Extract the (X, Y) coordinate from the center of the cell holding the provided text.  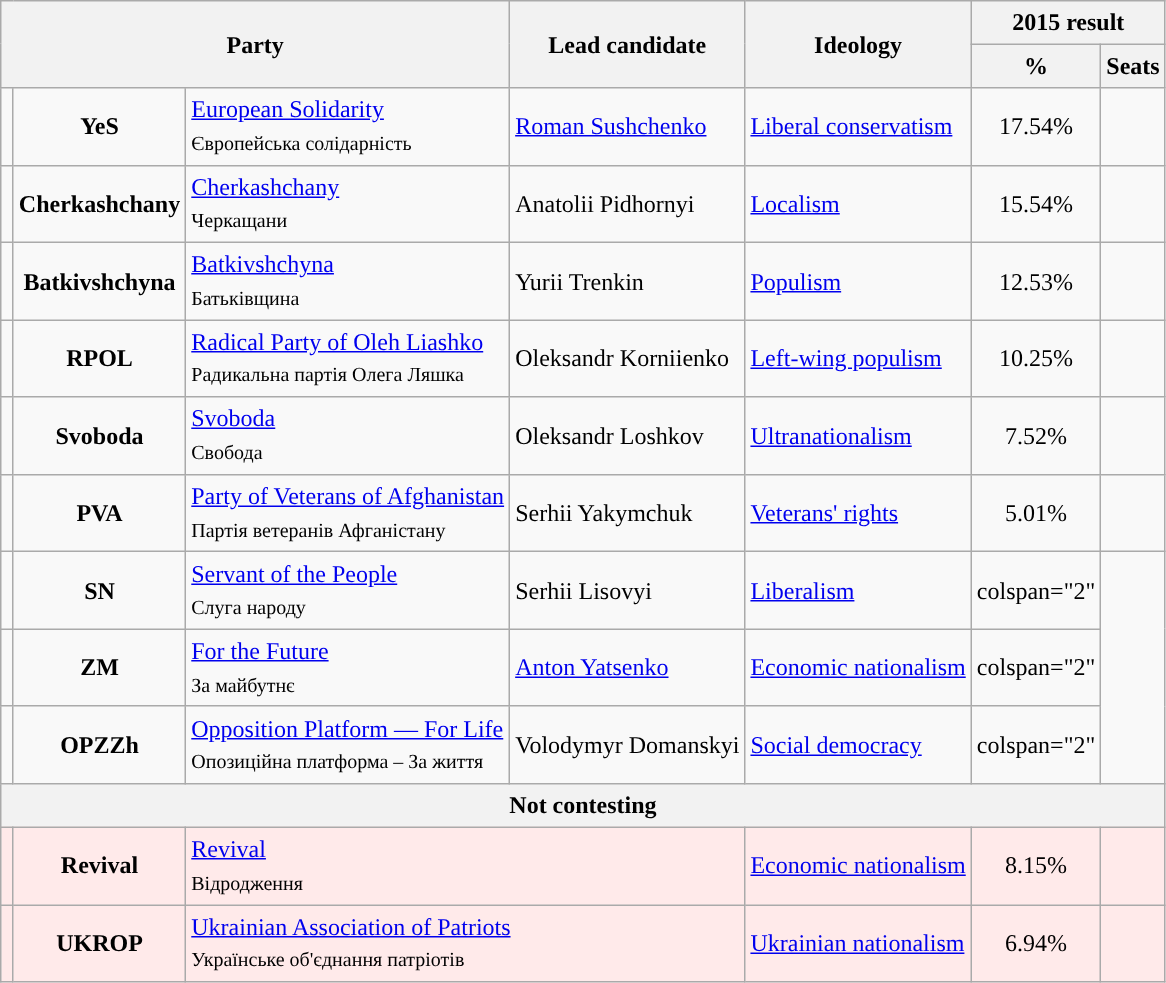
Cherkashchany (99, 204)
Anton Yatsenko (628, 668)
Lead candidate (628, 44)
Veterans' rights (858, 512)
Opposition Platform — For LifeОпозиційна платформа – За життя (348, 744)
Yurii Trenkin (628, 280)
15.54% (1036, 204)
Left-wing populism (858, 358)
17.54% (1036, 126)
Volodymyr Domanskyi (628, 744)
Ultranationalism (858, 436)
2015 result (1068, 22)
% (1036, 66)
UKROP (99, 944)
12.53% (1036, 280)
SN (99, 590)
Servant of the PeopleСлуга народу (348, 590)
Liberal conservatism (858, 126)
Liberalism (858, 590)
10.25% (1036, 358)
CherkashchanyЧеркащани (348, 204)
RPOL (99, 358)
Not contesting (583, 806)
Ideology (858, 44)
BatkivshchynaБатьківщина (348, 280)
Social democracy (858, 744)
5.01% (1036, 512)
Seats (1133, 66)
YeS (99, 126)
RevivalВідродження (466, 866)
OPZZh (99, 744)
Serhii Yakymchuk (628, 512)
Localism (858, 204)
Oleksandr Loshkov (628, 436)
Party (256, 44)
Anatolii Pidhornyi (628, 204)
Populism (858, 280)
Svoboda (99, 436)
Revival (99, 866)
For the FutureЗа майбутнє (348, 668)
Batkivshchyna (99, 280)
7.52% (1036, 436)
Oleksandr Korniienko (628, 358)
Radical Party of Oleh LiashkoРадикальна партія Олега Ляшка (348, 358)
European SolidarityЄвропейська солідарність (348, 126)
6.94% (1036, 944)
Ukrainian Association of PatriotsУкраїнське об'єднання патріотів (466, 944)
Party of Veterans of AfghanistanПартія ветеранів Афганістану (348, 512)
Serhii Lisovyi (628, 590)
8.15% (1036, 866)
ZM (99, 668)
Roman Sushchenko (628, 126)
Ukrainian nationalism (858, 944)
PVA (99, 512)
SvobodaСвобода (348, 436)
